Determine the (X, Y) coordinate at the center of the cell enclosing the given text.  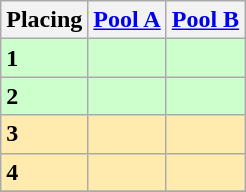
4 (44, 172)
Pool A (127, 20)
Placing (44, 20)
2 (44, 96)
1 (44, 58)
Pool B (205, 20)
3 (44, 134)
